Locate the cell with the specified text and output its [x, y] center coordinate. 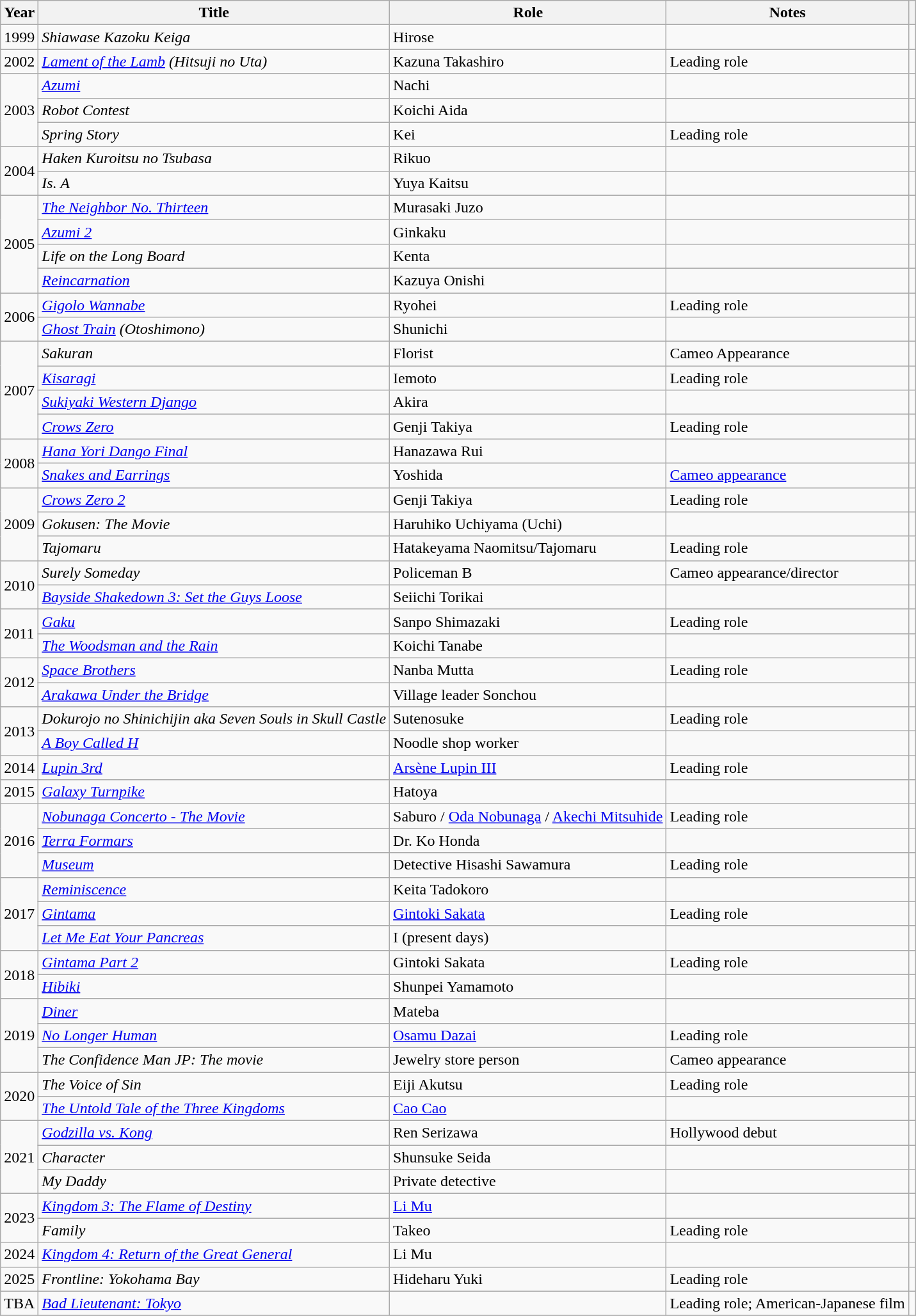
Koichi Aida [528, 110]
Let Me Eat Your Pancreas [214, 938]
Hana Yori Dango Final [214, 451]
Azumi 2 [214, 232]
TBA [19, 1303]
Yoshida [528, 475]
Crows Zero [214, 427]
Year [19, 13]
2009 [19, 524]
Takeo [528, 1230]
Shunichi [528, 329]
Character [214, 1157]
Robot Contest [214, 110]
Cao Cao [528, 1109]
2006 [19, 317]
Kingdom 3: The Flame of Destiny [214, 1206]
A Boy Called H [214, 743]
Seiichi Torikai [528, 597]
Dr. Ko Honda [528, 841]
Yuya Kaitsu [528, 183]
Museum [214, 865]
Lupin 3rd [214, 768]
Kazuya Onishi [528, 280]
Tajomaru [214, 548]
Bayside Shakedown 3: Set the Guys Loose [214, 597]
Snakes and Earrings [214, 475]
Diner [214, 1011]
I (present days) [528, 938]
Gigolo Wannabe [214, 305]
Ryohei [528, 305]
Crows Zero 2 [214, 500]
Hirose [528, 37]
1999 [19, 37]
Gintama [214, 914]
Lament of the Lamb (Hitsuji no Uta) [214, 61]
Hollywood debut [787, 1133]
Rikuo [528, 159]
Spring Story [214, 134]
Akira [528, 402]
Kei [528, 134]
Ren Serizawa [528, 1133]
Hatoya [528, 792]
Reminiscence [214, 889]
The Untold Tale of the Three Kingdoms [214, 1109]
Nachi [528, 86]
Gokusen: The Movie [214, 524]
Nobunaga Concerto - The Movie [214, 816]
2021 [19, 1157]
Frontline: Yokohama Bay [214, 1279]
Cameo Appearance [787, 354]
2018 [19, 974]
2011 [19, 633]
Koichi Tanabe [528, 646]
Iemoto [528, 378]
2014 [19, 768]
Sanpo Shimazaki [528, 621]
Azumi [214, 86]
Galaxy Turnpike [214, 792]
Jewelry store person [528, 1059]
Leading role; American-Japanese film [787, 1303]
Hideharu Yuki [528, 1279]
Space Brothers [214, 670]
2012 [19, 682]
Noodle shop worker [528, 743]
2008 [19, 463]
Haken Kuroitsu no Tsubasa [214, 159]
2024 [19, 1255]
The Confidence Man JP: The movie [214, 1059]
Godzilla vs. Kong [214, 1133]
2023 [19, 1218]
2020 [19, 1097]
2013 [19, 731]
2002 [19, 61]
Shiawase Kazoku Keiga [214, 37]
Kingdom 4: Return of the Great General [214, 1255]
Eiji Akutsu [528, 1084]
Osamu Dazai [528, 1035]
Surely Someday [214, 573]
Gaku [214, 621]
Kazuna Takashiro [528, 61]
Shunsuke Seida [528, 1157]
Gintama Part 2 [214, 962]
Haruhiko Uchiyama (Uchi) [528, 524]
Ginkaku [528, 232]
Role [528, 13]
Private detective [528, 1182]
The Voice of Sin [214, 1084]
2016 [19, 841]
Mateba [528, 1011]
Bad Lieutenant: Tokyo [214, 1303]
Hatakeyama Naomitsu/Tajomaru [528, 548]
2019 [19, 1035]
Florist [528, 354]
Notes [787, 13]
Cameo appearance/director [787, 573]
Ghost Train (Otoshimono) [214, 329]
Title [214, 13]
Life on the Long Board [214, 256]
2007 [19, 390]
The Woodsman and the Rain [214, 646]
Hanazawa Rui [528, 451]
Sutenosuke [528, 719]
2015 [19, 792]
Dokurojo no Shinichijin aka Seven Souls in Skull Castle [214, 719]
Arakawa Under the Bridge [214, 694]
Shunpei Yamamoto [528, 987]
2017 [19, 914]
2010 [19, 585]
Kenta [528, 256]
My Daddy [214, 1182]
Arsène Lupin III [528, 768]
Village leader Sonchou [528, 694]
Keita Tadokoro [528, 889]
2005 [19, 244]
Reincarnation [214, 280]
2004 [19, 171]
Is. A [214, 183]
2003 [19, 110]
Family [214, 1230]
Sukiyaki Western Django [214, 402]
Sakuran [214, 354]
2025 [19, 1279]
Murasaki Juzo [528, 207]
Policeman B [528, 573]
The Neighbor No. Thirteen [214, 207]
Nanba Mutta [528, 670]
Terra Formars [214, 841]
Hibiki [214, 987]
Kisaragi [214, 378]
Detective Hisashi Sawamura [528, 865]
Saburo / Oda Nobunaga / Akechi Mitsuhide [528, 816]
No Longer Human [214, 1035]
